Extract the (X, Y) coordinate from the center of the cell holding the provided text.  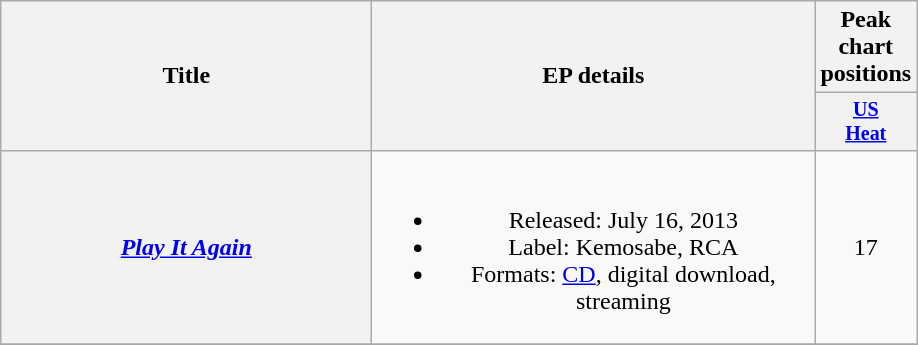
Peak chart positions (866, 47)
Title (186, 76)
EP details (594, 76)
17 (866, 247)
Released: July 16, 2013Label: Kemosabe, RCAFormats: CD, digital download, streaming (594, 247)
Play It Again (186, 247)
USHeat (866, 122)
